Scan for the cell matching the given text and deliver its (X, Y) coordinate at center. 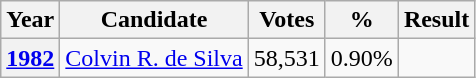
Result (436, 20)
58,531 (286, 58)
1982 (30, 58)
Candidate (154, 20)
Year (30, 20)
Colvin R. de Silva (154, 58)
0.90% (362, 58)
% (362, 20)
Votes (286, 20)
